From the cell containing the given text, extract its center point as [X, Y] coordinate. 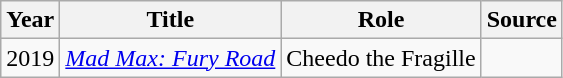
Year [30, 20]
2019 [30, 58]
Cheedo the Fragille [381, 58]
Title [170, 20]
Mad Max: Fury Road [170, 58]
Source [522, 20]
Role [381, 20]
